Find where the given text appears and provide that cell's center as (X, Y) coordinate. 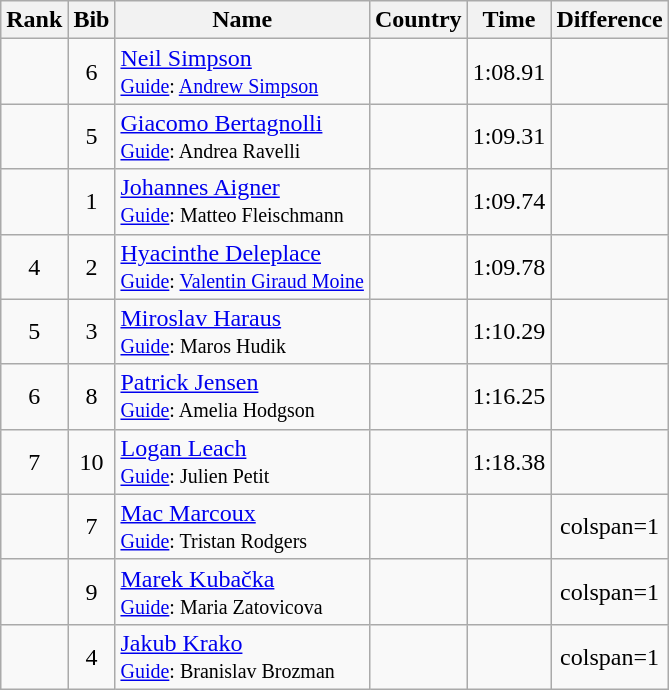
Country (418, 20)
9 (92, 592)
1:08.91 (509, 72)
1:09.31 (509, 136)
1:16.25 (509, 396)
Hyacinthe DeleplaceGuide: Valentin Giraud Moine (242, 266)
Marek KubačkaGuide: Maria Zatovicova (242, 592)
1:18.38 (509, 462)
Name (242, 20)
Giacomo BertagnolliGuide: Andrea Ravelli (242, 136)
10 (92, 462)
Mac MarcouxGuide: Tristan Rodgers (242, 526)
2 (92, 266)
1 (92, 202)
Time (509, 20)
Johannes AignerGuide: Matteo Fleischmann (242, 202)
Patrick JensenGuide: Amelia Hodgson (242, 396)
Jakub KrakoGuide: Branislav Brozman (242, 656)
Difference (610, 20)
1:09.78 (509, 266)
1:10.29 (509, 332)
8 (92, 396)
Rank (34, 20)
Bib (92, 20)
Logan LeachGuide: Julien Petit (242, 462)
Neil SimpsonGuide: Andrew Simpson (242, 72)
1:09.74 (509, 202)
3 (92, 332)
Miroslav HarausGuide: Maros Hudik (242, 332)
